Scan for the cell matching the given text and deliver its [X, Y] coordinate at center. 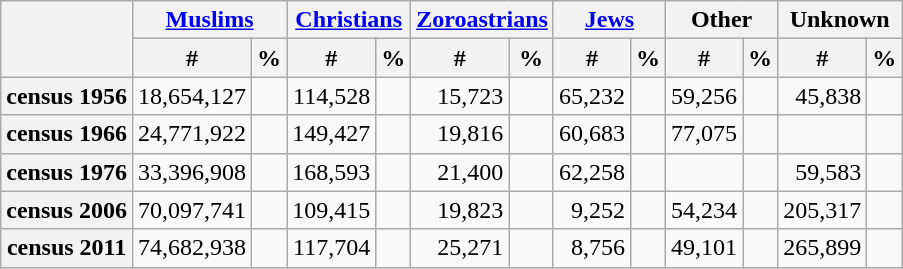
25,271 [460, 248]
9,252 [592, 210]
24,771,922 [192, 134]
114,528 [332, 96]
Jews [609, 20]
19,816 [460, 134]
70,097,741 [192, 210]
65,232 [592, 96]
census 1966 [67, 134]
18,654,127 [192, 96]
59,583 [822, 172]
19,823 [460, 210]
60,683 [592, 134]
109,415 [332, 210]
Christians [349, 20]
49,101 [704, 248]
77,075 [704, 134]
census 2006 [67, 210]
Unknown [840, 20]
265,899 [822, 248]
59,256 [704, 96]
149,427 [332, 134]
census 1976 [67, 172]
Muslims [209, 20]
census 2011 [67, 248]
8,756 [592, 248]
205,317 [822, 210]
15,723 [460, 96]
33,396,908 [192, 172]
Zoroastrians [482, 20]
168,593 [332, 172]
Other [722, 20]
54,234 [704, 210]
21,400 [460, 172]
62,258 [592, 172]
74,682,938 [192, 248]
45,838 [822, 96]
117,704 [332, 248]
census 1956 [67, 96]
